Detect which cell encompasses the target text, then output its [X, Y] center coordinate. 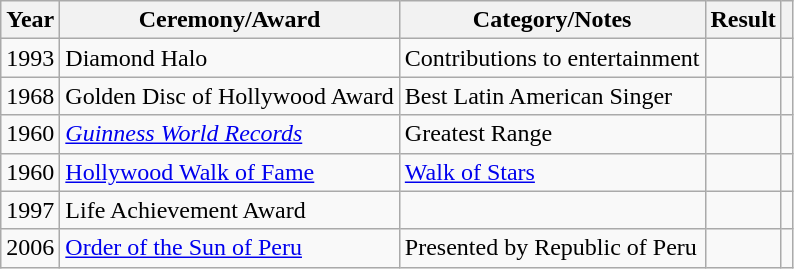
2006 [30, 248]
Order of the Sun of Peru [230, 248]
Best Latin American Singer [552, 96]
Guinness World Records [230, 134]
1968 [30, 96]
Diamond Halo [230, 58]
Category/Notes [552, 20]
Life Achievement Award [230, 210]
1993 [30, 58]
Greatest Range [552, 134]
Hollywood Walk of Fame [230, 172]
Presented by Republic of Peru [552, 248]
1997 [30, 210]
Walk of Stars [552, 172]
Contributions to entertainment [552, 58]
Result [743, 20]
Golden Disc of Hollywood Award [230, 96]
Ceremony/Award [230, 20]
Year [30, 20]
